Extract the [X, Y] coordinate from the center of the cell holding the provided text.  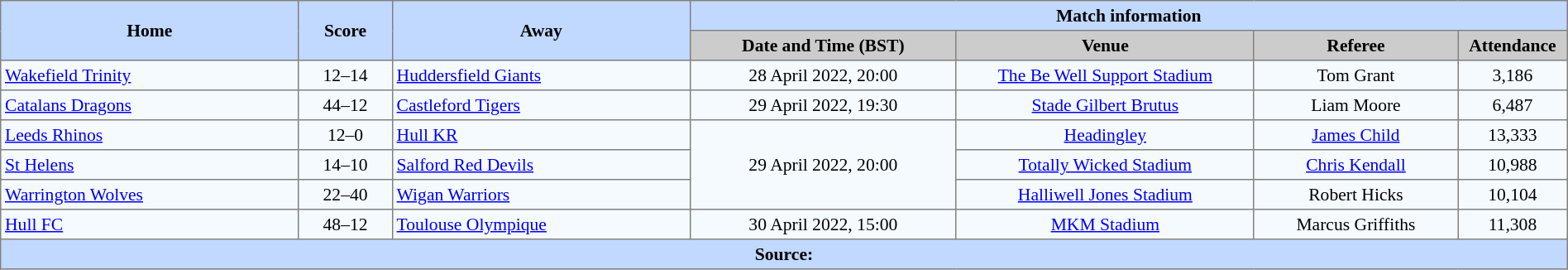
Catalans Dragons [150, 105]
Away [541, 31]
The Be Well Support Stadium [1105, 75]
Date and Time (BST) [823, 46]
Warrington Wolves [150, 195]
22–40 [346, 195]
13,333 [1513, 135]
Wigan Warriors [541, 195]
Match information [1128, 16]
6,487 [1513, 105]
James Child [1355, 135]
Headingley [1105, 135]
Robert Hicks [1355, 195]
3,186 [1513, 75]
10,988 [1513, 165]
Totally Wicked Stadium [1105, 165]
Huddersfield Giants [541, 75]
Stade Gilbert Brutus [1105, 105]
Marcus Griffiths [1355, 224]
Chris Kendall [1355, 165]
Leeds Rhinos [150, 135]
14–10 [346, 165]
Castleford Tigers [541, 105]
44–12 [346, 105]
Source: [784, 254]
St Helens [150, 165]
28 April 2022, 20:00 [823, 75]
Attendance [1513, 46]
Venue [1105, 46]
30 April 2022, 15:00 [823, 224]
10,104 [1513, 195]
Referee [1355, 46]
Liam Moore [1355, 105]
Home [150, 31]
Hull KR [541, 135]
29 April 2022, 19:30 [823, 105]
29 April 2022, 20:00 [823, 165]
Score [346, 31]
11,308 [1513, 224]
Hull FC [150, 224]
MKM Stadium [1105, 224]
Wakefield Trinity [150, 75]
Tom Grant [1355, 75]
12–0 [346, 135]
Salford Red Devils [541, 165]
12–14 [346, 75]
48–12 [346, 224]
Toulouse Olympique [541, 224]
Halliwell Jones Stadium [1105, 195]
